Output the (x, y) coordinate of the center of the cell containing the given text.  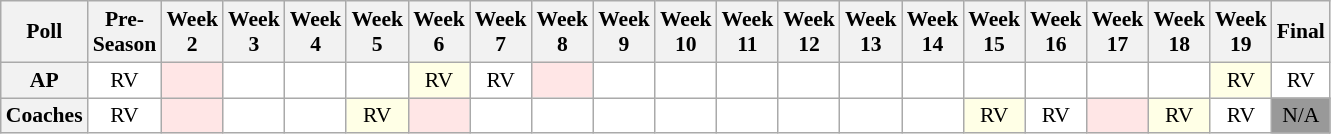
Week8 (562, 32)
Week16 (1056, 32)
Week17 (1118, 32)
Week10 (686, 32)
Pre-Season (125, 32)
Poll (44, 32)
Week3 (254, 32)
Week9 (624, 32)
N/A (1301, 116)
Week5 (377, 32)
Week11 (748, 32)
Week14 (933, 32)
Week18 (1179, 32)
Week12 (809, 32)
Week2 (192, 32)
AP (44, 80)
Week13 (871, 32)
Week19 (1241, 32)
Week15 (994, 32)
Week7 (501, 32)
Week4 (316, 32)
Week6 (439, 32)
Coaches (44, 116)
Final (1301, 32)
